Identify which cell holds the provided text, then report its (x, y) central coordinate. 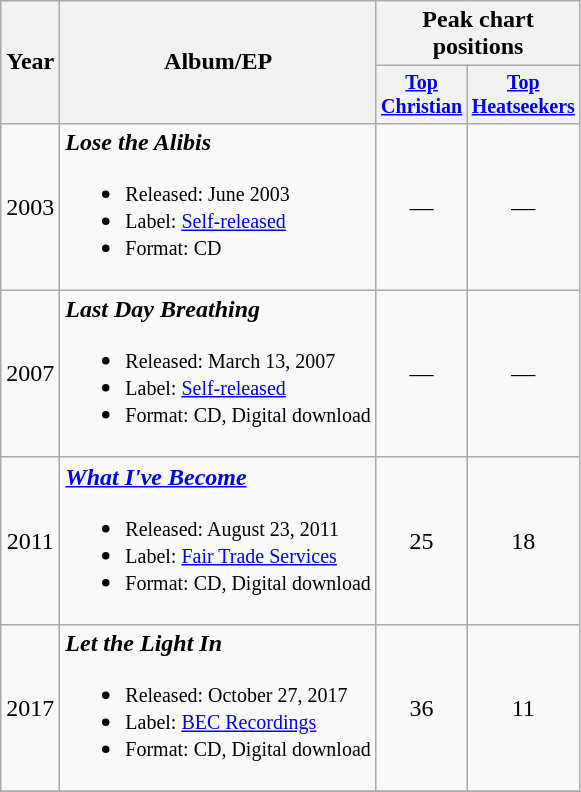
25 (422, 540)
Let the Light InReleased: October 27, 2017Label: BEC RecordingsFormat: CD, Digital download (218, 708)
18 (524, 540)
2003 (30, 206)
TopChristian (422, 94)
2017 (30, 708)
What I've BecomeReleased: August 23, 2011Label: Fair Trade ServicesFormat: CD, Digital download (218, 540)
Last Day BreathingReleased: March 13, 2007Label: Self-releasedFormat: CD, Digital download (218, 374)
Album/EP (218, 62)
36 (422, 708)
11 (524, 708)
Lose the AlibisReleased: June 2003Label: Self-releasedFormat: CD (218, 206)
2007 (30, 374)
TopHeatseekers (524, 94)
2011 (30, 540)
Year (30, 62)
Peak chart positions (478, 34)
